Provide the (X, Y) coordinate of the cell's center where the given text is located.  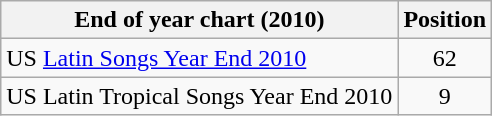
US Latin Songs Year End 2010 (200, 58)
Position (445, 20)
9 (445, 96)
End of year chart (2010) (200, 20)
62 (445, 58)
US Latin Tropical Songs Year End 2010 (200, 96)
